Find where the given text appears and provide that cell's center as [X, Y] coordinate. 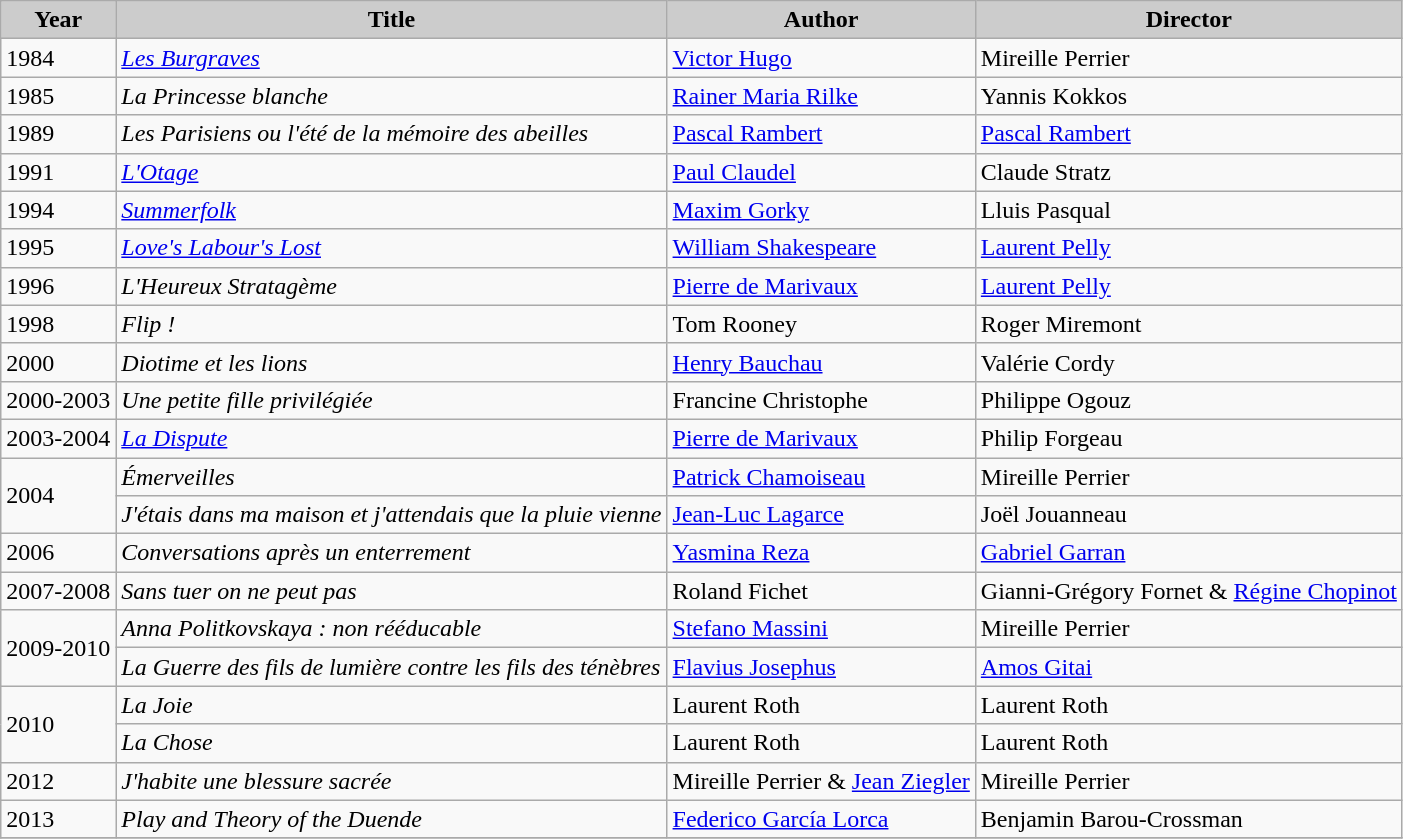
Roland Fichet [821, 591]
Tom Rooney [821, 324]
Play and Theory of the Duende [392, 819]
1985 [58, 96]
La Chose [392, 743]
Sans tuer on ne peut pas [392, 591]
2013 [58, 819]
Title [392, 20]
J'habite une blessure sacrée [392, 781]
Les Parisiens ou l'été de la mémoire des abeilles [392, 134]
Director [1188, 20]
L'Heureux Stratagème [392, 286]
Philippe Ogouz [1188, 400]
Benjamin Barou-Crossman [1188, 819]
Philip Forgeau [1188, 438]
Year [58, 20]
Maxim Gorky [821, 210]
La Princesse blanche [392, 96]
2010 [58, 724]
2000 [58, 362]
Yannis Kokkos [1188, 96]
Lluis Pasqual [1188, 210]
2012 [58, 781]
La Joie [392, 705]
La Dispute [392, 438]
Francine Christophe [821, 400]
2004 [58, 496]
Stefano Massini [821, 629]
Joël Jouanneau [1188, 515]
Gianni-Grégory Fornet & Régine Chopinot [1188, 591]
1995 [58, 248]
William Shakespeare [821, 248]
1989 [58, 134]
Summerfolk [392, 210]
2007-2008 [58, 591]
Une petite fille privilégiée [392, 400]
2006 [58, 553]
2000-2003 [58, 400]
Paul Claudel [821, 172]
Les Burgraves [392, 58]
Gabriel Garran [1188, 553]
Author [821, 20]
Diotime et les lions [392, 362]
Yasmina Reza [821, 553]
Love's Labour's Lost [392, 248]
Flavius Josephus [821, 667]
L'Otage [392, 172]
Flip ! [392, 324]
Rainer Maria Rilke [821, 96]
Henry Bauchau [821, 362]
Roger Miremont [1188, 324]
Anna Politkovskaya : non rééducable [392, 629]
Victor Hugo [821, 58]
1991 [58, 172]
Patrick Chamoiseau [821, 477]
2009-2010 [58, 648]
J'étais dans ma maison et j'attendais que la pluie vienne [392, 515]
Amos Gitai [1188, 667]
1984 [58, 58]
Valérie Cordy [1188, 362]
Mireille Perrier & Jean Ziegler [821, 781]
La Guerre des fils de lumière contre les fils des ténèbres [392, 667]
Claude Stratz [1188, 172]
Jean-Luc Lagarce [821, 515]
2003-2004 [58, 438]
1996 [58, 286]
1998 [58, 324]
Federico García Lorca [821, 819]
Émerveilles [392, 477]
Conversations après un enterrement [392, 553]
1994 [58, 210]
